Output the (X, Y) coordinate of the center of the cell containing the given text.  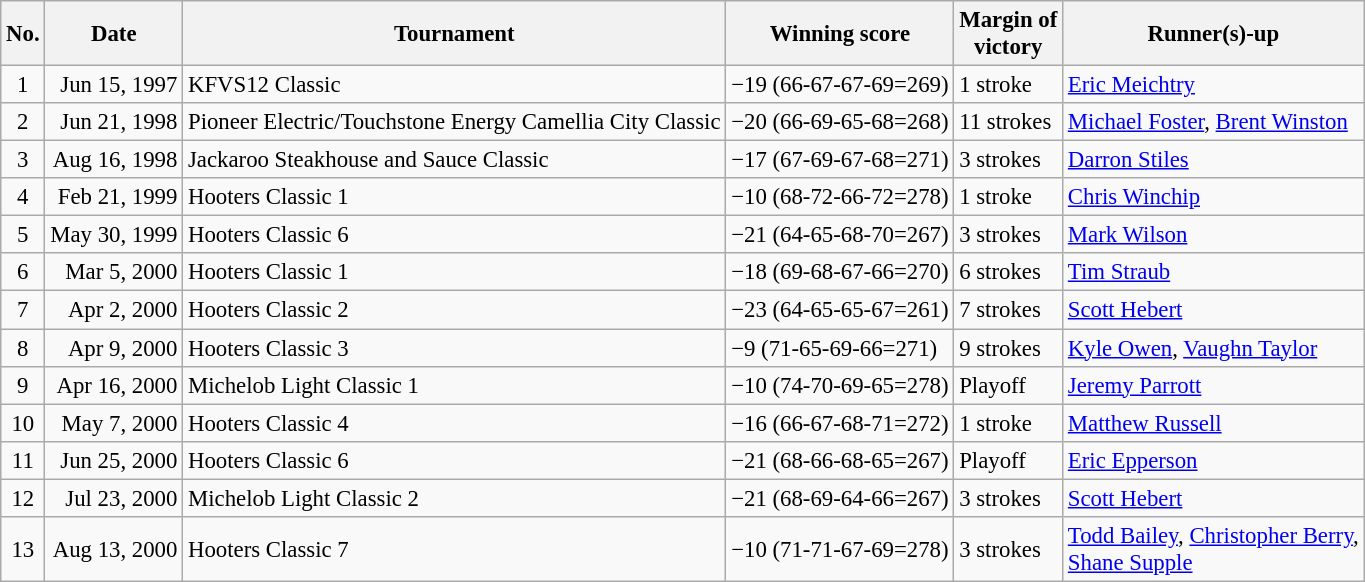
Runner(s)-up (1214, 34)
Hooters Classic 2 (454, 310)
6 strokes (1008, 273)
Jun 25, 2000 (114, 460)
7 (23, 310)
−23 (64-65-65-67=261) (840, 310)
Kyle Owen, Vaughn Taylor (1214, 348)
Hooters Classic 3 (454, 348)
−17 (67-69-67-68=271) (840, 160)
−9 (71-65-69-66=271) (840, 348)
No. (23, 34)
Darron Stiles (1214, 160)
May 7, 2000 (114, 423)
Aug 13, 2000 (114, 550)
−10 (68-72-66-72=278) (840, 197)
6 (23, 273)
Matthew Russell (1214, 423)
Mark Wilson (1214, 235)
9 (23, 385)
Hooters Classic 7 (454, 550)
8 (23, 348)
Jul 23, 2000 (114, 498)
Eric Epperson (1214, 460)
Apr 9, 2000 (114, 348)
13 (23, 550)
Winning score (840, 34)
Tournament (454, 34)
9 strokes (1008, 348)
11 strokes (1008, 122)
1 (23, 85)
Jeremy Parrott (1214, 385)
−19 (66-67-67-69=269) (840, 85)
−21 (64-65-68-70=267) (840, 235)
Mar 5, 2000 (114, 273)
Eric Meichtry (1214, 85)
Jun 21, 1998 (114, 122)
2 (23, 122)
3 (23, 160)
Date (114, 34)
Apr 16, 2000 (114, 385)
7 strokes (1008, 310)
5 (23, 235)
11 (23, 460)
Tim Straub (1214, 273)
10 (23, 423)
Aug 16, 1998 (114, 160)
−21 (68-66-68-65=267) (840, 460)
Margin ofvictory (1008, 34)
Feb 21, 1999 (114, 197)
−21 (68-69-64-66=267) (840, 498)
KFVS12 Classic (454, 85)
−20 (66-69-65-68=268) (840, 122)
Jackaroo Steakhouse and Sauce Classic (454, 160)
−16 (66-67-68-71=272) (840, 423)
Chris Winchip (1214, 197)
−10 (74-70-69-65=278) (840, 385)
Apr 2, 2000 (114, 310)
May 30, 1999 (114, 235)
Michelob Light Classic 1 (454, 385)
4 (23, 197)
Michael Foster, Brent Winston (1214, 122)
Jun 15, 1997 (114, 85)
Pioneer Electric/Touchstone Energy Camellia City Classic (454, 122)
−10 (71-71-67-69=278) (840, 550)
−18 (69-68-67-66=270) (840, 273)
12 (23, 498)
Michelob Light Classic 2 (454, 498)
Todd Bailey, Christopher Berry, Shane Supple (1214, 550)
Hooters Classic 4 (454, 423)
